For the text-containing cell, return its midpoint in (x, y) coordinate format. 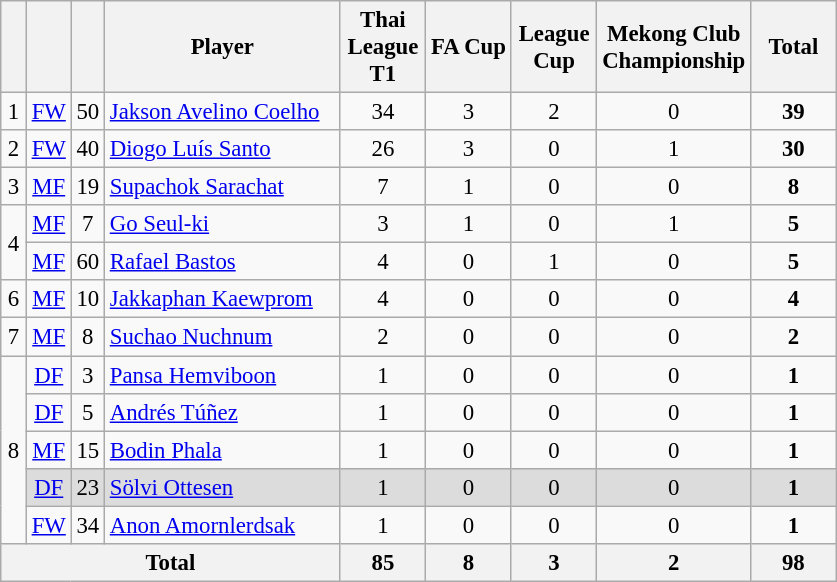
15 (88, 450)
Pansa Hemviboon (222, 375)
League Cup (554, 47)
23 (88, 487)
30 (794, 149)
26 (383, 149)
Diogo Luís Santo (222, 149)
6 (14, 299)
Rafael Bastos (222, 262)
Supachok Sarachat (222, 187)
Sölvi Ottesen (222, 487)
Mekong Club Championship (674, 47)
Andrés Túñez (222, 412)
85 (383, 563)
FA Cup (469, 47)
10 (88, 299)
Jakson Avelino Coelho (222, 112)
Bodin Phala (222, 450)
50 (88, 112)
Jakkaphan Kaewprom (222, 299)
Go Seul-ki (222, 224)
Player (222, 47)
19 (88, 187)
Anon Amornlerdsak (222, 525)
Thai League T1 (383, 47)
60 (88, 262)
39 (794, 112)
98 (794, 563)
40 (88, 149)
Suchao Nuchnum (222, 337)
